Scan for the cell matching the given text and deliver its [X, Y] coordinate at center. 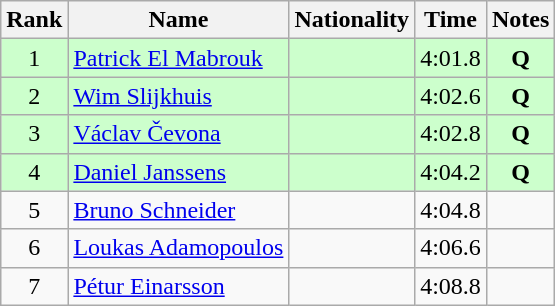
3 [34, 134]
Daniel Janssens [178, 172]
7 [34, 286]
Bruno Schneider [178, 210]
4:06.6 [451, 248]
4:04.8 [451, 210]
4:01.8 [451, 58]
5 [34, 210]
Patrick El Mabrouk [178, 58]
Pétur Einarsson [178, 286]
Wim Slijkhuis [178, 96]
4:08.8 [451, 286]
Václav Čevona [178, 134]
4 [34, 172]
1 [34, 58]
4:02.8 [451, 134]
6 [34, 248]
Nationality [352, 20]
2 [34, 96]
4:04.2 [451, 172]
Time [451, 20]
Loukas Adamopoulos [178, 248]
Name [178, 20]
Rank [34, 20]
Notes [520, 20]
4:02.6 [451, 96]
